Capture the cell that displays the provided text and extract its [X, Y] central coordinate. 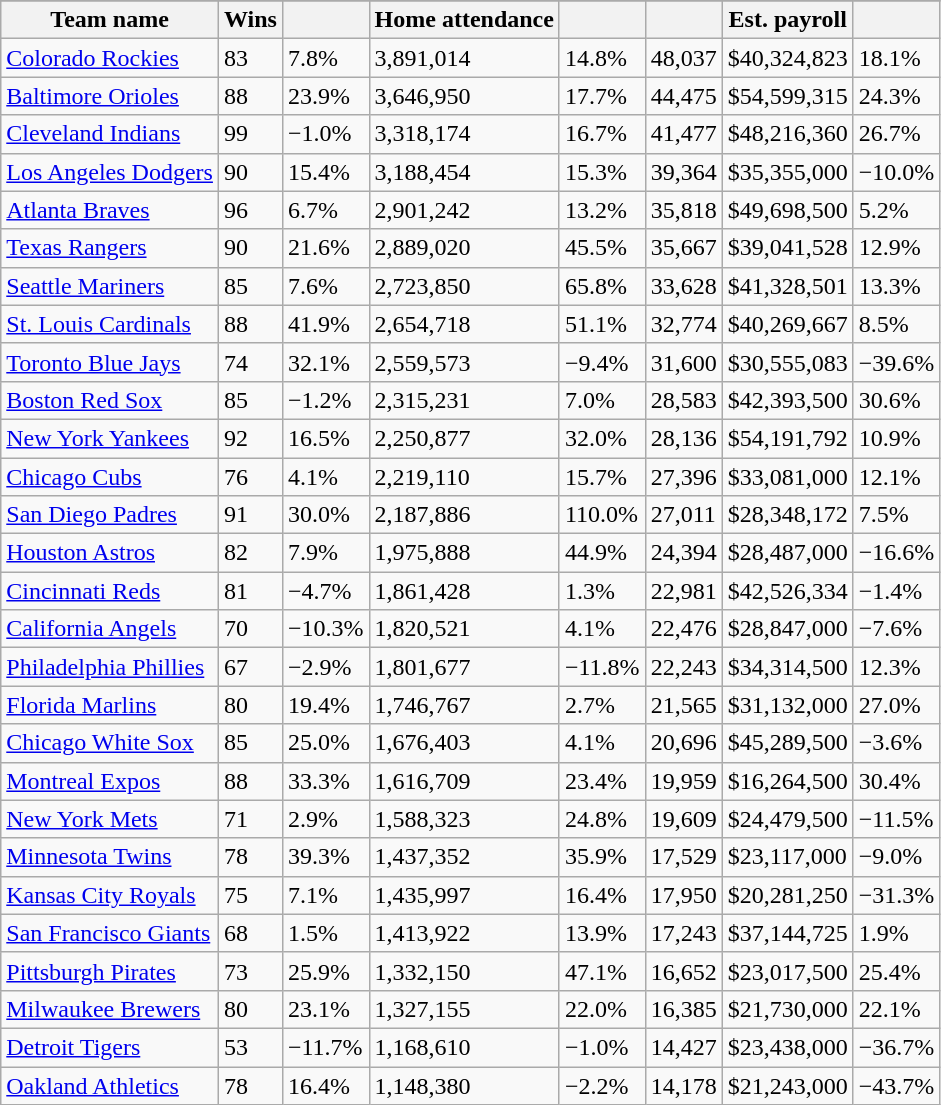
1,588,323 [464, 819]
−11.5% [896, 819]
−36.7% [896, 1047]
New York Mets [110, 819]
15.4% [326, 172]
5.2% [896, 210]
12.1% [896, 477]
$31,132,000 [788, 705]
San Diego Padres [110, 515]
1,820,521 [464, 629]
3,188,454 [464, 172]
10.9% [896, 438]
24.8% [602, 819]
15.7% [602, 477]
California Angels [110, 629]
Toronto Blue Jays [110, 362]
$49,698,500 [788, 210]
12.3% [896, 667]
27,396 [684, 477]
32,774 [684, 324]
−31.3% [896, 895]
31,600 [684, 362]
16.7% [602, 134]
45.5% [602, 248]
44,475 [684, 96]
74 [250, 362]
92 [250, 438]
71 [250, 819]
−10.0% [896, 172]
14.8% [602, 58]
2,901,242 [464, 210]
1,746,767 [464, 705]
1,168,610 [464, 1047]
76 [250, 477]
Chicago White Sox [110, 743]
53 [250, 1047]
67 [250, 667]
New York Yankees [110, 438]
3,646,950 [464, 96]
25.9% [326, 971]
1.3% [602, 591]
16,385 [684, 1009]
17.7% [602, 96]
2.7% [602, 705]
2,315,231 [464, 400]
14,427 [684, 1047]
39.3% [326, 857]
75 [250, 895]
7.5% [896, 515]
Florida Marlins [110, 705]
23.1% [326, 1009]
99 [250, 134]
15.3% [602, 172]
73 [250, 971]
96 [250, 210]
2,187,886 [464, 515]
1,327,155 [464, 1009]
13.9% [602, 933]
Los Angeles Dodgers [110, 172]
25.0% [326, 743]
7.0% [602, 400]
$40,269,667 [788, 324]
17,243 [684, 933]
81 [250, 591]
39,364 [684, 172]
$28,487,000 [788, 553]
1,676,403 [464, 743]
21.6% [326, 248]
19.4% [326, 705]
Wins [250, 20]
2,219,110 [464, 477]
Houston Astros [110, 553]
82 [250, 553]
−3.6% [896, 743]
$23,017,500 [788, 971]
25.4% [896, 971]
7.1% [326, 895]
22.1% [896, 1009]
Cleveland Indians [110, 134]
19,609 [684, 819]
7.6% [326, 286]
Seattle Mariners [110, 286]
7.9% [326, 553]
24.3% [896, 96]
Texas Rangers [110, 248]
−11.8% [602, 667]
Pittsburgh Pirates [110, 971]
44.9% [602, 553]
Est. payroll [788, 20]
$30,555,083 [788, 362]
Team name [110, 20]
1,435,997 [464, 895]
−9.4% [602, 362]
35.9% [602, 857]
Home attendance [464, 20]
47.1% [602, 971]
17,529 [684, 857]
110.0% [602, 515]
Milwaukee Brewers [110, 1009]
24,394 [684, 553]
−2.9% [326, 667]
32.0% [602, 438]
12.9% [896, 248]
$21,730,000 [788, 1009]
−39.6% [896, 362]
Baltimore Orioles [110, 96]
7.8% [326, 58]
$28,847,000 [788, 629]
$37,144,725 [788, 933]
14,178 [684, 1085]
$23,438,000 [788, 1047]
51.1% [602, 324]
$24,479,500 [788, 819]
Kansas City Royals [110, 895]
1,801,677 [464, 667]
$16,264,500 [788, 781]
41,477 [684, 134]
$40,324,823 [788, 58]
2,889,020 [464, 248]
27.0% [896, 705]
2.9% [326, 819]
$28,348,172 [788, 515]
30.0% [326, 515]
1.9% [896, 933]
1,861,428 [464, 591]
−10.3% [326, 629]
28,583 [684, 400]
26.7% [896, 134]
22,476 [684, 629]
−43.7% [896, 1085]
1,332,150 [464, 971]
22.0% [602, 1009]
23.9% [326, 96]
$54,191,792 [788, 438]
$21,243,000 [788, 1085]
70 [250, 629]
8.5% [896, 324]
1,413,922 [464, 933]
$42,393,500 [788, 400]
1,437,352 [464, 857]
$48,216,360 [788, 134]
16,652 [684, 971]
35,818 [684, 210]
$33,081,000 [788, 477]
−1.2% [326, 400]
$42,526,334 [788, 591]
28,136 [684, 438]
13.3% [896, 286]
$20,281,250 [788, 895]
San Francisco Giants [110, 933]
3,891,014 [464, 58]
1,616,709 [464, 781]
−7.6% [896, 629]
−1.4% [896, 591]
St. Louis Cardinals [110, 324]
22,243 [684, 667]
1.5% [326, 933]
16.5% [326, 438]
Cincinnati Reds [110, 591]
Detroit Tigers [110, 1047]
Colorado Rockies [110, 58]
22,981 [684, 591]
32.1% [326, 362]
41.9% [326, 324]
1,148,380 [464, 1085]
−11.7% [326, 1047]
$39,041,528 [788, 248]
Minnesota Twins [110, 857]
33,628 [684, 286]
2,250,877 [464, 438]
33.3% [326, 781]
6.7% [326, 210]
−2.2% [602, 1085]
68 [250, 933]
13.2% [602, 210]
Atlanta Braves [110, 210]
65.8% [602, 286]
$54,599,315 [788, 96]
19,959 [684, 781]
30.6% [896, 400]
Boston Red Sox [110, 400]
$45,289,500 [788, 743]
91 [250, 515]
−9.0% [896, 857]
2,723,850 [464, 286]
$34,314,500 [788, 667]
27,011 [684, 515]
Montreal Expos [110, 781]
30.4% [896, 781]
48,037 [684, 58]
1,975,888 [464, 553]
$35,355,000 [788, 172]
Oakland Athletics [110, 1085]
$41,328,501 [788, 286]
17,950 [684, 895]
2,654,718 [464, 324]
23.4% [602, 781]
Philadelphia Phillies [110, 667]
21,565 [684, 705]
3,318,174 [464, 134]
35,667 [684, 248]
Chicago Cubs [110, 477]
$23,117,000 [788, 857]
83 [250, 58]
2,559,573 [464, 362]
18.1% [896, 58]
−16.6% [896, 553]
−4.7% [326, 591]
20,696 [684, 743]
